Scan for the cell matching the given text and deliver its [X, Y] coordinate at center. 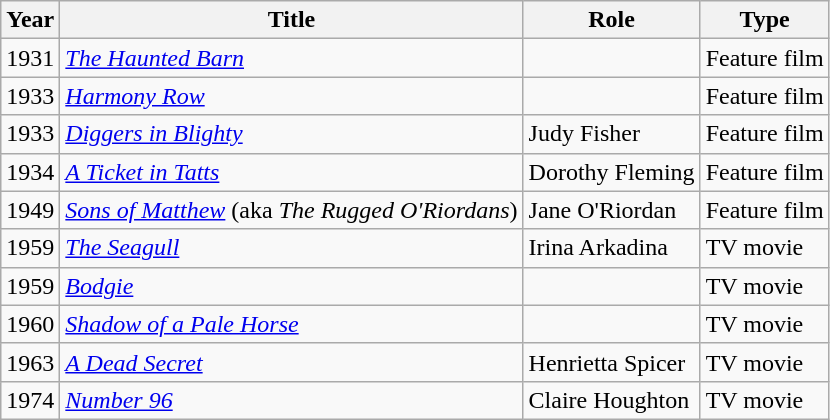
A Dead Secret [292, 362]
1963 [30, 362]
Title [292, 20]
Bodgie [292, 286]
Role [612, 20]
Shadow of a Pale Horse [292, 324]
Number 96 [292, 400]
1974 [30, 400]
Claire Houghton [612, 400]
A Ticket in Tatts [292, 172]
Type [764, 20]
The Seagull [292, 248]
Irina Arkadina [612, 248]
1949 [30, 210]
1934 [30, 172]
Jane O'Riordan [612, 210]
Dorothy Fleming [612, 172]
Judy Fisher [612, 134]
1960 [30, 324]
The Haunted Barn [292, 58]
Sons of Matthew (aka The Rugged O'Riordans) [292, 210]
Diggers in Blighty [292, 134]
Henrietta Spicer [612, 362]
1931 [30, 58]
Year [30, 20]
Harmony Row [292, 96]
